Search for the cell housing the specified text and yield its (X, Y) center coordinate. 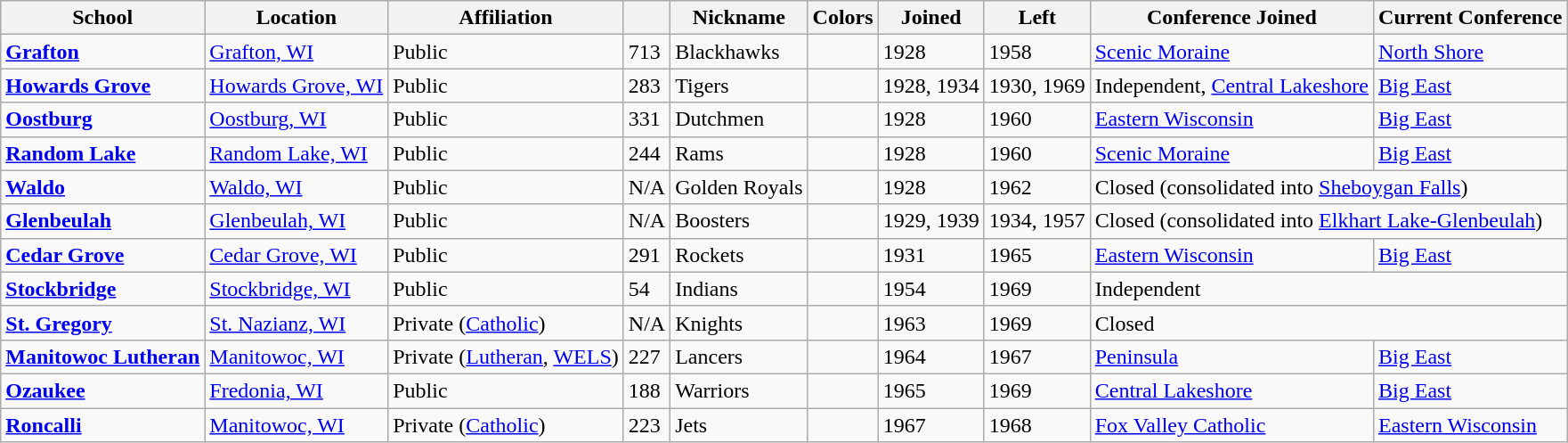
Golden Royals (739, 187)
Affiliation (506, 18)
Indians (739, 289)
Closed (consolidated into Sheboygan Falls) (1328, 187)
Waldo, WI (297, 187)
Cedar Grove, WI (297, 255)
Central Lakeshore (1231, 390)
Boosters (739, 221)
Rockets (739, 255)
School (103, 18)
Private (Lutheran, WELS) (506, 357)
Knights (739, 323)
1962 (1036, 187)
Howards Grove (103, 86)
Random Lake (103, 153)
Conference Joined (1231, 18)
Peninsula (1231, 357)
Stockbridge, WI (297, 289)
1958 (1036, 52)
223 (646, 425)
Glenbeulah (103, 221)
Oostburg (103, 119)
Grafton (103, 52)
Independent, Central Lakeshore (1231, 86)
Glenbeulah, WI (297, 221)
1929, 1939 (931, 221)
1964 (931, 357)
Joined (931, 18)
1931 (931, 255)
Tigers (739, 86)
Warriors (739, 390)
331 (646, 119)
Lancers (739, 357)
Closed (1328, 323)
1954 (931, 289)
1963 (931, 323)
54 (646, 289)
Colors (842, 18)
Rams (739, 153)
188 (646, 390)
Grafton, WI (297, 52)
Waldo (103, 187)
Manitowoc Lutheran (103, 357)
Random Lake, WI (297, 153)
St. Gregory (103, 323)
Stockbridge (103, 289)
Nickname (739, 18)
1934, 1957 (1036, 221)
283 (646, 86)
Fredonia, WI (297, 390)
Dutchmen (739, 119)
244 (646, 153)
1968 (1036, 425)
227 (646, 357)
Blackhawks (739, 52)
291 (646, 255)
Closed (consolidated into Elkhart Lake-Glenbeulah) (1328, 221)
Location (297, 18)
Jets (739, 425)
Independent (1328, 289)
Howards Grove, WI (297, 86)
Current Conference (1471, 18)
North Shore (1471, 52)
Ozaukee (103, 390)
Cedar Grove (103, 255)
1928, 1934 (931, 86)
713 (646, 52)
Roncalli (103, 425)
Oostburg, WI (297, 119)
1930, 1969 (1036, 86)
Fox Valley Catholic (1231, 425)
Left (1036, 18)
St. Nazianz, WI (297, 323)
